From the cell containing the given text, extract its center point as (x, y) coordinate. 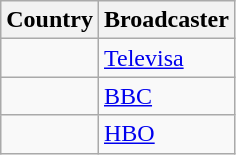
Country (50, 20)
Televisa (166, 58)
HBO (166, 134)
BBC (166, 96)
Broadcaster (166, 20)
